From the cell containing the given text, extract its center point as (x, y) coordinate. 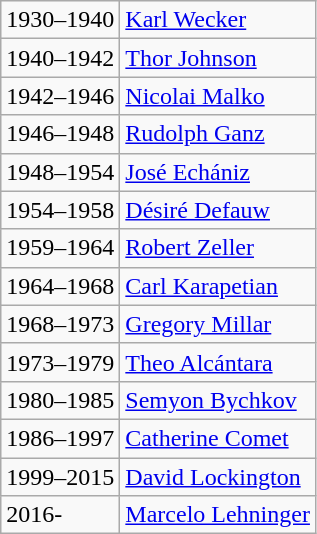
1973–1979 (60, 362)
1964–1968 (60, 286)
José Echániz (218, 172)
1968–1973 (60, 324)
1930–1940 (60, 20)
Gregory Millar (218, 324)
1999–2015 (60, 477)
1942–1946 (60, 96)
1954–1958 (60, 210)
David Lockington (218, 477)
1986–1997 (60, 438)
Rudolph Ganz (218, 134)
Robert Zeller (218, 248)
Marcelo Lehninger (218, 515)
Désiré Defauw (218, 210)
1948–1954 (60, 172)
Semyon Bychkov (218, 400)
1946–1948 (60, 134)
Carl Karapetian (218, 286)
1940–1942 (60, 58)
Catherine Comet (218, 438)
1980–1985 (60, 400)
2016- (60, 515)
1959–1964 (60, 248)
Thor Johnson (218, 58)
Nicolai Malko (218, 96)
Theo Alcántara (218, 362)
Karl Wecker (218, 20)
